Pinpoint the cell where the given text exists, returning its (x, y) midpoint coordinate. 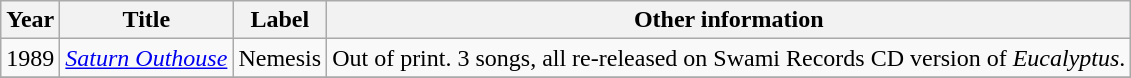
Out of print. 3 songs, all re-released on Swami Records CD version of Eucalyptus. (729, 58)
Saturn Outhouse (146, 58)
1989 (30, 58)
Other information (729, 20)
Title (146, 20)
Year (30, 20)
Nemesis (280, 58)
Label (280, 20)
